Scan for the cell matching the given text and deliver its (X, Y) coordinate at center. 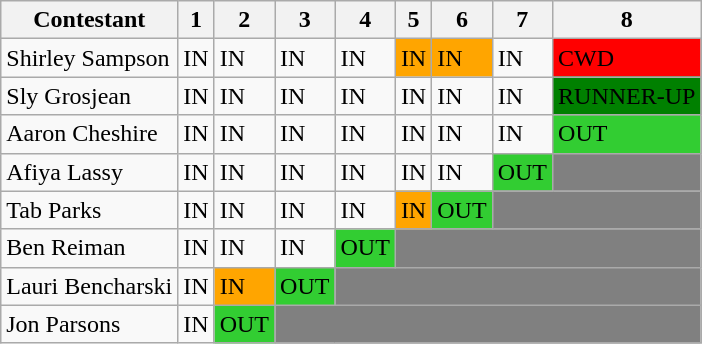
Sly Grosjean (90, 96)
Ben Reiman (90, 248)
8 (627, 20)
Lauri Bencharski (90, 286)
Tab Parks (90, 210)
Shirley Sampson (90, 58)
2 (244, 20)
CWD (627, 58)
7 (522, 20)
1 (196, 20)
5 (413, 20)
Jon Parsons (90, 324)
Aaron Cheshire (90, 134)
RUNNER-UP (627, 96)
3 (305, 20)
4 (365, 20)
6 (462, 20)
Contestant (90, 20)
Afiya Lassy (90, 172)
